Identify which cell holds the provided text, then report its (x, y) central coordinate. 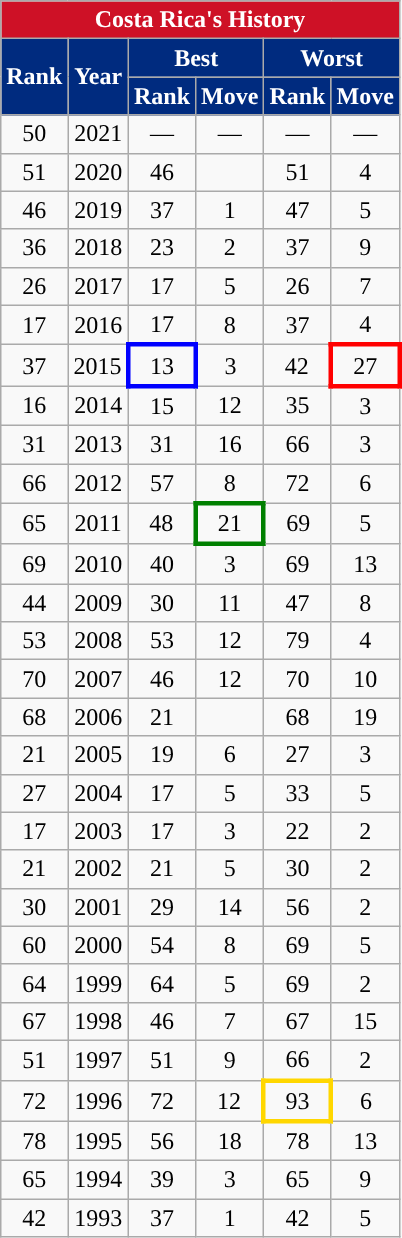
2017 (98, 286)
23 (162, 248)
1996 (98, 1100)
36 (34, 248)
2021 (98, 134)
2018 (98, 248)
2005 (98, 755)
1995 (98, 1141)
1998 (98, 1021)
14 (230, 907)
2003 (98, 831)
57 (162, 484)
2014 (98, 406)
10 (365, 679)
2019 (98, 210)
2002 (98, 869)
2001 (98, 907)
50 (34, 134)
2007 (98, 679)
1999 (98, 983)
Costa Rica's History (200, 20)
60 (34, 945)
48 (162, 524)
54 (162, 945)
2013 (98, 444)
2004 (98, 793)
2016 (98, 325)
29 (162, 907)
79 (298, 641)
2008 (98, 641)
2010 (98, 564)
44 (34, 603)
33 (298, 793)
39 (162, 1180)
18 (230, 1141)
2009 (98, 603)
22 (298, 831)
Worst (332, 58)
Year (98, 77)
1993 (98, 1218)
1997 (98, 1060)
35 (298, 406)
11 (230, 603)
2015 (98, 366)
93 (298, 1100)
2020 (98, 172)
Best (196, 58)
40 (162, 564)
2000 (98, 945)
1994 (98, 1180)
2012 (98, 484)
2011 (98, 524)
2006 (98, 717)
